Detect which cell encompasses the target text, then output its [x, y] center coordinate. 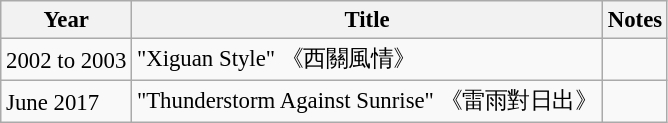
"Xiguan Style" 《西關風情》 [368, 60]
Notes [634, 20]
2002 to 2003 [66, 60]
"Thunderstorm Against Sunrise" 《雷雨對日出》 [368, 102]
Year [66, 20]
June 2017 [66, 102]
Title [368, 20]
